Provide the (X, Y) coordinate of the cell's center where the given text is located.  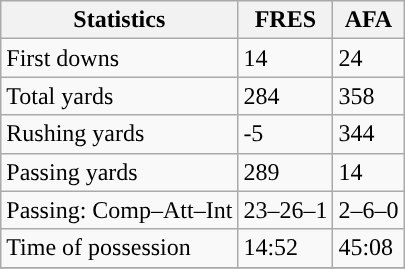
Rushing yards (120, 134)
24 (368, 58)
2–6–0 (368, 210)
Time of possession (120, 248)
289 (286, 172)
Passing yards (120, 172)
358 (368, 96)
First downs (120, 58)
Passing: Comp–Att–Int (120, 210)
23–26–1 (286, 210)
AFA (368, 20)
FRES (286, 20)
-5 (286, 134)
344 (368, 134)
Total yards (120, 96)
14:52 (286, 248)
284 (286, 96)
45:08 (368, 248)
Statistics (120, 20)
